Extract the [X, Y] coordinate from the center of the cell holding the provided text.  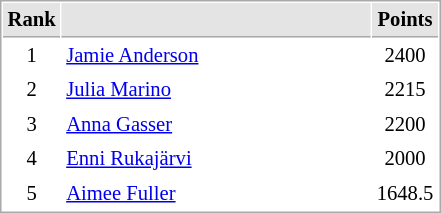
2000 [405, 158]
Julia Marino [216, 90]
2215 [405, 90]
Points [405, 20]
Rank [32, 20]
Jamie Anderson [216, 56]
1648.5 [405, 194]
1 [32, 56]
5 [32, 194]
Enni Rukajärvi [216, 158]
2400 [405, 56]
Anna Gasser [216, 124]
3 [32, 124]
Aimee Fuller [216, 194]
4 [32, 158]
2 [32, 90]
2200 [405, 124]
